Find where the given text appears and provide that cell's center as [X, Y] coordinate. 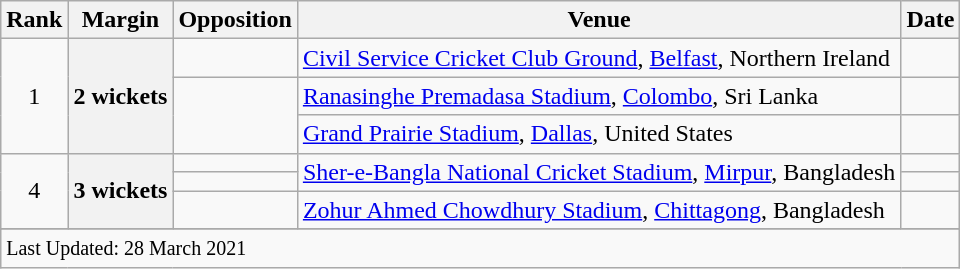
Last Updated: 28 March 2021 [480, 248]
1 [34, 96]
Date [930, 20]
Margin [120, 20]
Ranasinghe Premadasa Stadium, Colombo, Sri Lanka [598, 96]
3 wickets [120, 191]
Sher-e-Bangla National Cricket Stadium, Mirpur, Bangladesh [598, 172]
Civil Service Cricket Club Ground, Belfast, Northern Ireland [598, 58]
Venue [598, 20]
4 [34, 191]
Grand Prairie Stadium, Dallas, United States [598, 134]
Zohur Ahmed Chowdhury Stadium, Chittagong, Bangladesh [598, 210]
Rank [34, 20]
Opposition [235, 20]
2 wickets [120, 96]
